Find where the given text appears and provide that cell's center as (x, y) coordinate. 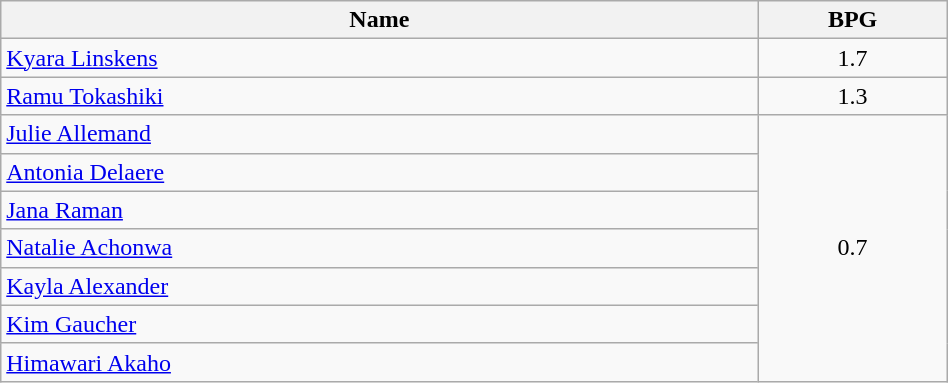
Antonia Delaere (380, 172)
Ramu Tokashiki (380, 96)
Julie Allemand (380, 134)
BPG (852, 20)
Jana Raman (380, 210)
Himawari Akaho (380, 362)
0.7 (852, 248)
Kyara Linskens (380, 58)
Natalie Achonwa (380, 248)
1.3 (852, 96)
1.7 (852, 58)
Name (380, 20)
Kim Gaucher (380, 324)
Kayla Alexander (380, 286)
